Scan for the cell matching the given text and deliver its (x, y) coordinate at center. 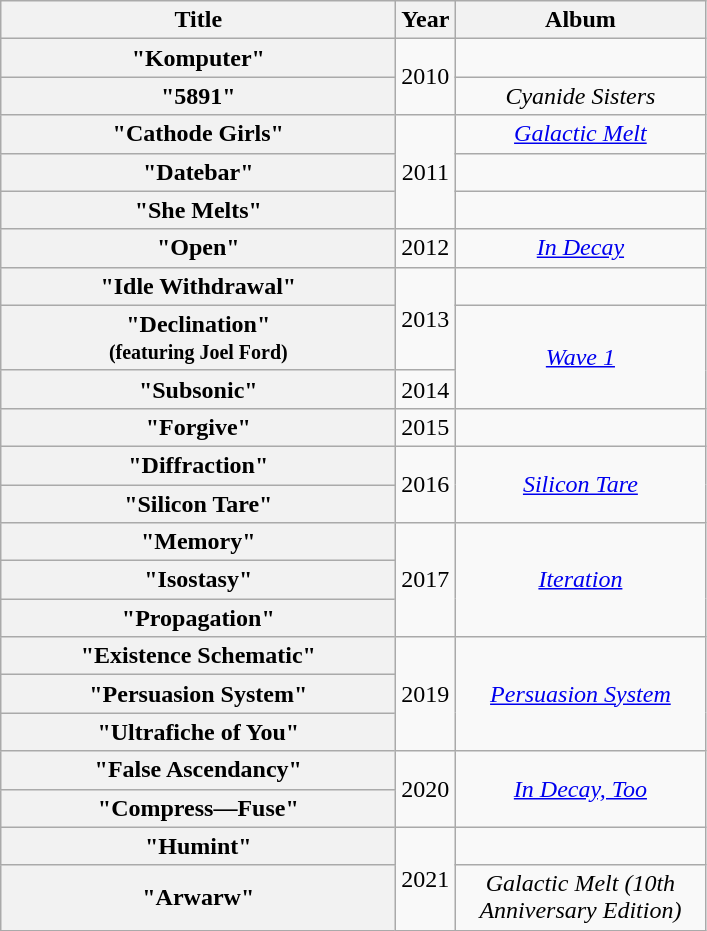
2012 (426, 248)
Persuasion System (580, 694)
"She Melts" (198, 210)
"Declination"(featuring Joel Ford) (198, 338)
"Propagation" (198, 618)
Silicon Tare (580, 484)
"Komputer" (198, 58)
"Compress—Fuse" (198, 808)
"Memory" (198, 542)
"False Ascendancy" (198, 770)
"Existence Schematic" (198, 656)
Year (426, 20)
"Persuasion System" (198, 694)
"Humint" (198, 846)
"Open" (198, 248)
"Forgive" (198, 427)
"Idle Withdrawal" (198, 286)
"Silicon Tare" (198, 503)
"Isostasy" (198, 580)
2020 (426, 789)
Title (198, 20)
"Ultrafiche of You" (198, 732)
"Subsonic" (198, 389)
2014 (426, 389)
Wave 1 (580, 356)
"Arwarw" (198, 898)
2013 (426, 318)
"5891" (198, 96)
2017 (426, 580)
Galactic Melt (580, 134)
"Cathode Girls" (198, 134)
2015 (426, 427)
In Decay (580, 248)
Galactic Melt (10th Anniversary Edition) (580, 898)
2021 (426, 878)
Cyanide Sisters (580, 96)
"Diffraction" (198, 465)
2011 (426, 172)
2016 (426, 484)
In Decay, Too (580, 789)
Iteration (580, 580)
Album (580, 20)
"Datebar" (198, 172)
2019 (426, 694)
2010 (426, 77)
